Locate the cell with the specified text and output its (X, Y) center coordinate. 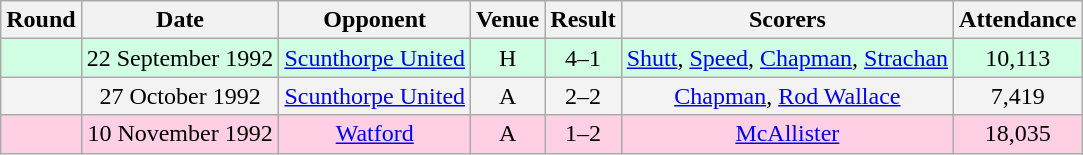
Result (583, 20)
27 October 1992 (180, 96)
Attendance (1018, 20)
Chapman, Rod Wallace (787, 96)
Opponent (375, 20)
18,035 (1018, 134)
Round (41, 20)
22 September 1992 (180, 58)
10 November 1992 (180, 134)
Watford (375, 134)
10,113 (1018, 58)
7,419 (1018, 96)
Scorers (787, 20)
Date (180, 20)
2–2 (583, 96)
McAllister (787, 134)
1–2 (583, 134)
4–1 (583, 58)
Venue (508, 20)
H (508, 58)
Shutt, Speed, Chapman, Strachan (787, 58)
